Identify which cell holds the provided text, then report its (X, Y) central coordinate. 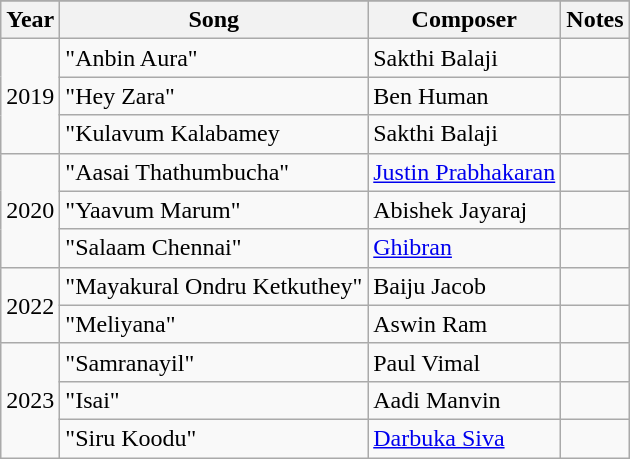
"Hey Zara" (214, 96)
"Mayakural Ondru Ketkuthey" (214, 286)
Paul Vimal (464, 362)
Ben Human (464, 96)
Abishek Jayaraj (464, 210)
Aswin Ram (464, 324)
2020 (30, 210)
Baiju Jacob (464, 286)
Aadi Manvin (464, 400)
"Kulavum Kalabamey (214, 134)
Justin Prabhakaran (464, 172)
Darbuka Siva (464, 438)
"Siru Koodu" (214, 438)
2023 (30, 400)
Notes (595, 20)
"Yaavum Marum" (214, 210)
"Aasai Thathumbucha" (214, 172)
"Anbin Aura" (214, 58)
2019 (30, 96)
Ghibran (464, 248)
"Meliyana" (214, 324)
"Salaam Chennai" (214, 248)
"Samranayil" (214, 362)
Composer (464, 20)
Year (30, 20)
2022 (30, 305)
Song (214, 20)
"Isai" (214, 400)
